From the cell containing the given text, extract its center point as [X, Y] coordinate. 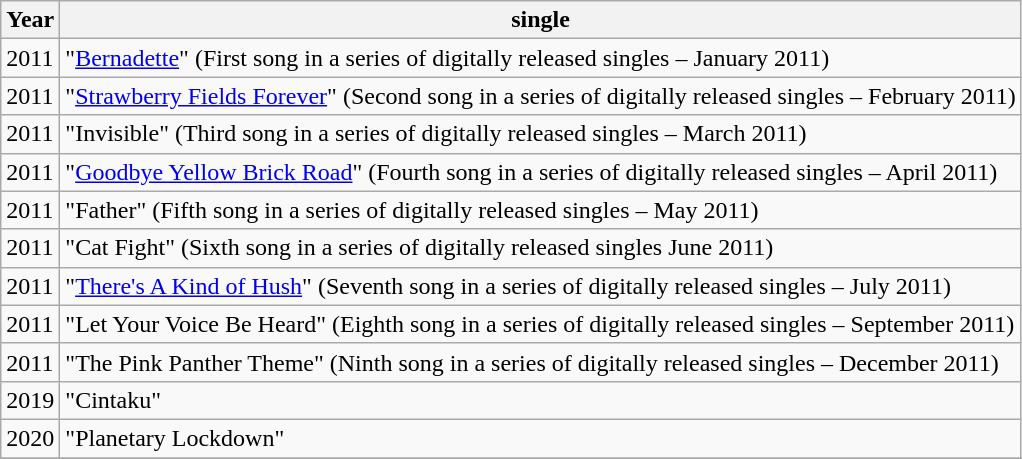
"Invisible" (Third song in a series of digitally released singles – March 2011) [541, 134]
2019 [30, 400]
"Goodbye Yellow Brick Road" (Fourth song in a series of digitally released singles – April 2011) [541, 172]
"Father" (Fifth song in a series of digitally released singles – May 2011) [541, 210]
Year [30, 20]
"Strawberry Fields Forever" (Second song in a series of digitally released singles – February 2011) [541, 96]
2020 [30, 438]
"Cat Fight" (Sixth song in a series of digitally released singles June 2011) [541, 248]
"There's A Kind of Hush" (Seventh song in a series of digitally released singles – July 2011) [541, 286]
"Planetary Lockdown" [541, 438]
"Let Your Voice Be Heard" (Eighth song in a series of digitally released singles – September 2011) [541, 324]
"The Pink Panther Theme" (Ninth song in a series of digitally released singles – December 2011) [541, 362]
"Cintaku" [541, 400]
"Bernadette" (First song in a series of digitally released singles – January 2011) [541, 58]
single [541, 20]
